Locate the cell with the specified text and output its [X, Y] center coordinate. 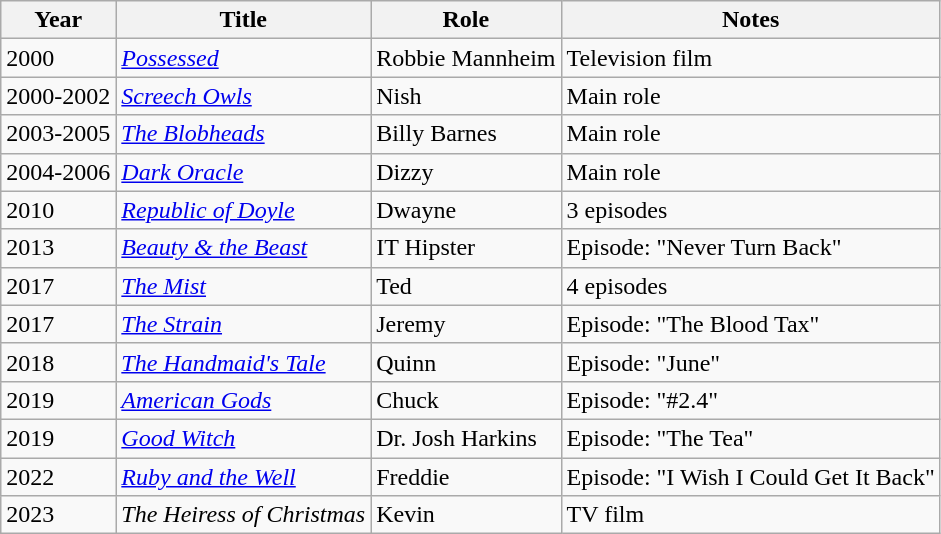
Robbie Mannheim [466, 58]
3 episodes [750, 210]
Dizzy [466, 172]
Ruby and the Well [244, 477]
Ted [466, 286]
IT Hipster [466, 248]
2022 [58, 477]
Episode: "Never Turn Back" [750, 248]
American Gods [244, 400]
2004-2006 [58, 172]
Title [244, 20]
Episode: "The Blood Tax" [750, 324]
The Mist [244, 286]
Beauty & the Beast [244, 248]
Dwayne [466, 210]
2010 [58, 210]
Quinn [466, 362]
Jeremy [466, 324]
The Heiress of Christmas [244, 515]
Dr. Josh Harkins [466, 438]
Freddie [466, 477]
2018 [58, 362]
Episode: "I Wish I Could Get It Back" [750, 477]
Dark Oracle [244, 172]
4 episodes [750, 286]
Billy Barnes [466, 134]
Television film [750, 58]
Good Witch [244, 438]
2023 [58, 515]
Episode: "#2.4" [750, 400]
Episode: "The Tea" [750, 438]
The Strain [244, 324]
Role [466, 20]
2003-2005 [58, 134]
2000-2002 [58, 96]
TV film [750, 515]
The Blobheads [244, 134]
Year [58, 20]
Nish [466, 96]
Possessed [244, 58]
Chuck [466, 400]
2000 [58, 58]
2013 [58, 248]
Episode: "June" [750, 362]
Screech Owls [244, 96]
Republic of Doyle [244, 210]
Notes [750, 20]
The Handmaid's Tale [244, 362]
Kevin [466, 515]
